Return the (X, Y) coordinate for the center point of the cell that contains the specified text.  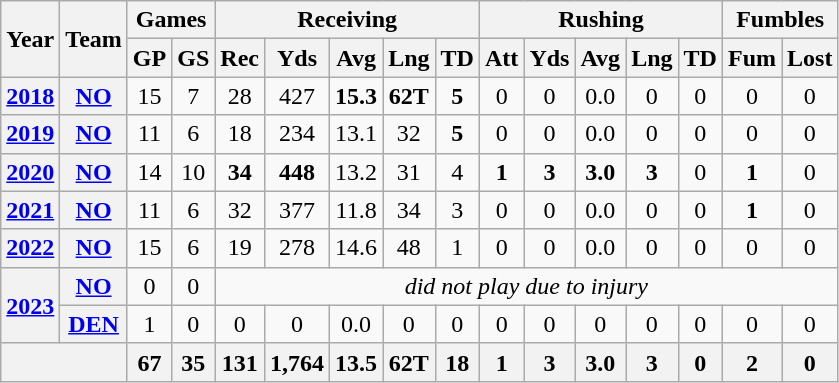
28 (240, 96)
14 (149, 172)
Lost (810, 58)
GS (194, 58)
2019 (30, 134)
35 (194, 362)
234 (298, 134)
Year (30, 39)
448 (298, 172)
19 (240, 248)
Games (170, 20)
14.6 (356, 248)
13.5 (356, 362)
13.1 (356, 134)
Team (94, 39)
31 (409, 172)
Rec (240, 58)
Rushing (600, 20)
278 (298, 248)
Receiving (348, 20)
Fum (752, 58)
131 (240, 362)
15.3 (356, 96)
2018 (30, 96)
11.8 (356, 210)
2023 (30, 305)
Att (501, 58)
1,764 (298, 362)
2021 (30, 210)
427 (298, 96)
10 (194, 172)
13.2 (356, 172)
4 (457, 172)
did not play due to injury (526, 286)
7 (194, 96)
Fumbles (780, 20)
GP (149, 58)
2 (752, 362)
48 (409, 248)
377 (298, 210)
DEN (94, 324)
2020 (30, 172)
67 (149, 362)
2022 (30, 248)
